Capture the cell that displays the provided text and extract its [x, y] central coordinate. 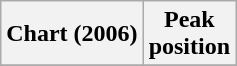
Chart (2006) [72, 34]
Peak position [189, 34]
